Provide the (X, Y) coordinate of the cell's center where the given text is located.  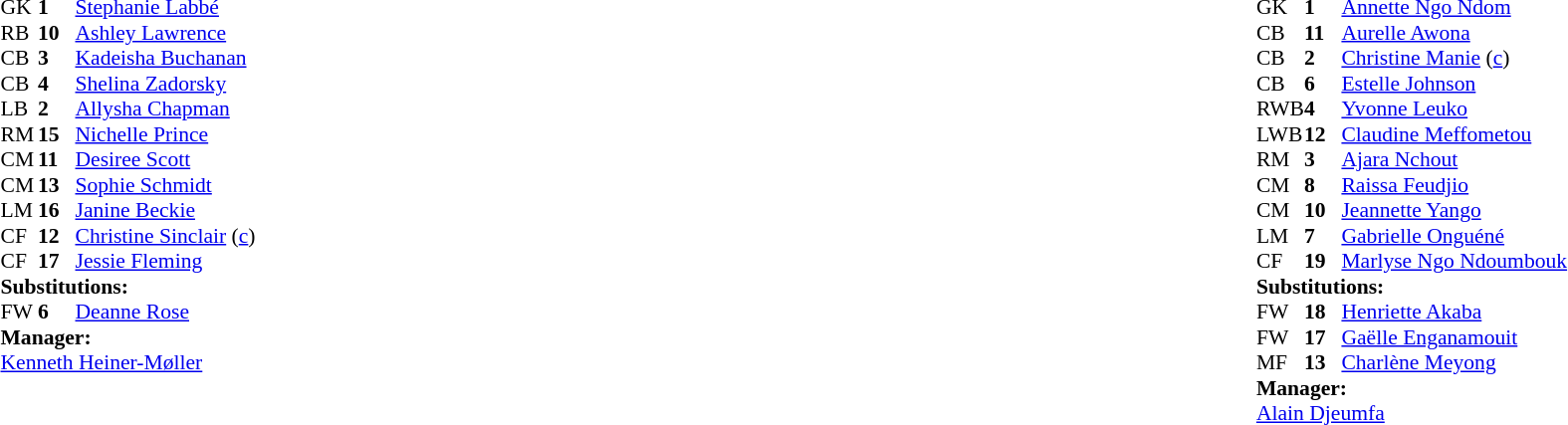
Deanne Rose (165, 312)
RB (19, 33)
LB (19, 108)
19 (1323, 262)
Kadeisha Buchanan (165, 59)
7 (1323, 236)
Janine Beckie (165, 210)
RWB (1280, 108)
Kenneth Heiner-Møller (127, 363)
Jeannette Yango (1454, 210)
Jessie Fleming (165, 262)
Allysha Chapman (165, 108)
Estelle Johnson (1454, 84)
MF (1280, 363)
Charlène Meyong (1454, 363)
16 (57, 210)
15 (57, 134)
18 (1323, 312)
Desiree Scott (165, 160)
Ashley Lawrence (165, 33)
Christine Sinclair (c) (165, 236)
Aurelle Awona (1454, 33)
Christine Manie (c) (1454, 59)
Raissa Feudjio (1454, 185)
Henriette Akaba (1454, 312)
8 (1323, 185)
Yvonne Leuko (1454, 108)
Gabrielle Onguéné (1454, 236)
Ajara Nchout (1454, 160)
Sophie Schmidt (165, 185)
LWB (1280, 134)
Shelina Zadorsky (165, 84)
Marlyse Ngo Ndoumbouk (1454, 262)
Gaëlle Enganamouit (1454, 337)
Nichelle Prince (165, 134)
Claudine Meffometou (1454, 134)
